Output the [x, y] coordinate of the center of the cell containing the given text.  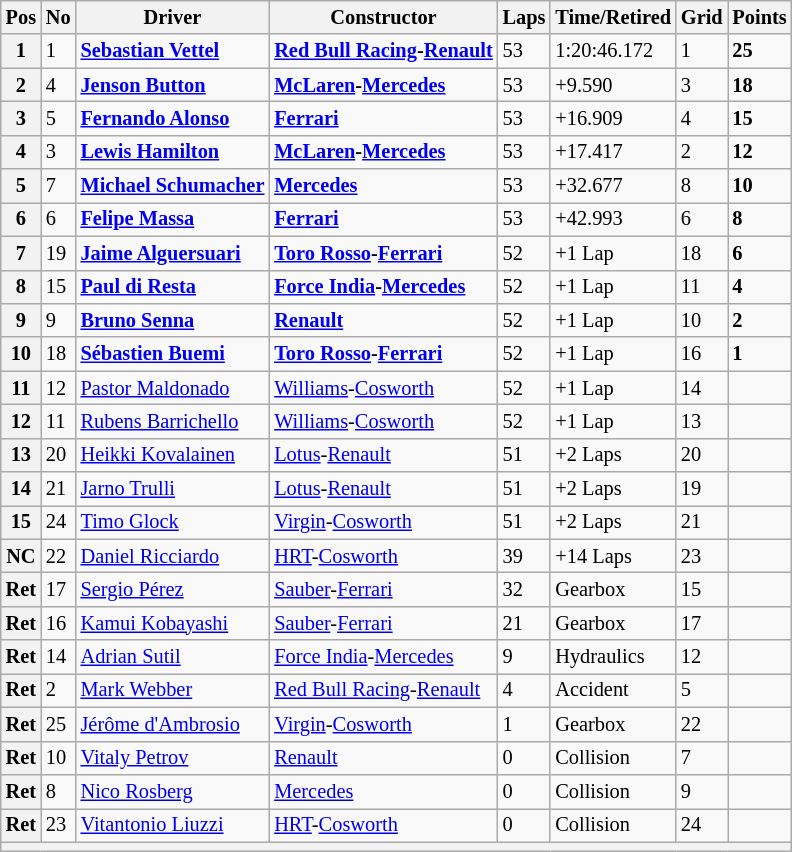
+42.993 [613, 219]
1:20:46.172 [613, 51]
Daniel Ricciardo [173, 556]
Bruno Senna [173, 320]
Heikki Kovalainen [173, 455]
Nico Rosberg [173, 791]
No [58, 17]
Michael Schumacher [173, 186]
Jenson Button [173, 85]
Felipe Massa [173, 219]
Paul di Resta [173, 287]
Vitaly Petrov [173, 758]
Accident [613, 690]
Driver [173, 17]
Laps [524, 17]
Kamui Kobayashi [173, 623]
Grid [702, 17]
Constructor [383, 17]
Jarno Trulli [173, 489]
Sebastian Vettel [173, 51]
Sergio Pérez [173, 589]
+9.590 [613, 85]
Vitantonio Liuzzi [173, 825]
Timo Glock [173, 522]
Points [760, 17]
+32.677 [613, 186]
Adrian Sutil [173, 657]
Jaime Alguersuari [173, 253]
+17.417 [613, 152]
Lewis Hamilton [173, 152]
Rubens Barrichello [173, 421]
Pos [21, 17]
39 [524, 556]
Hydraulics [613, 657]
NC [21, 556]
Fernando Alonso [173, 118]
32 [524, 589]
+14 Laps [613, 556]
Mark Webber [173, 690]
Sébastien Buemi [173, 354]
+16.909 [613, 118]
Time/Retired [613, 17]
Pastor Maldonado [173, 388]
Jérôme d'Ambrosio [173, 724]
